Capture the cell that displays the provided text and extract its [X, Y] central coordinate. 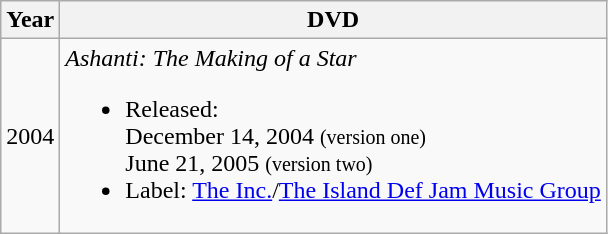
2004 [30, 136]
DVD [334, 20]
Ashanti: The Making of a StarReleased: December 14, 2004 (version one)June 21, 2005 (version two)Label: The Inc./The Island Def Jam Music Group [334, 136]
Year [30, 20]
